Extract the [x, y] coordinate from the center of the cell holding the provided text.  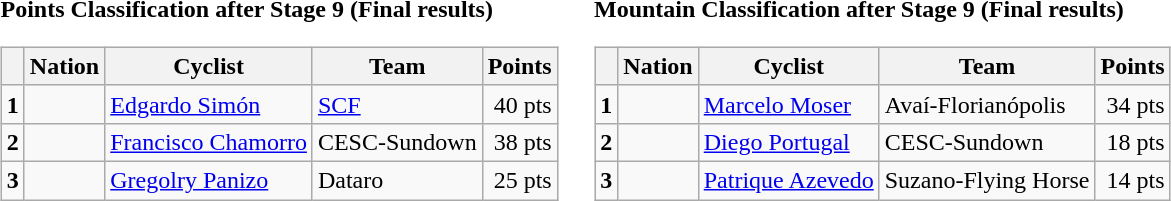
Dataro [397, 180]
Gregolry Panizo [209, 180]
34 pts [1132, 104]
14 pts [1132, 180]
18 pts [1132, 142]
Patrique Azevedo [788, 180]
Avaí-Florianópolis [987, 104]
Marcelo Moser [788, 104]
Diego Portugal [788, 142]
Suzano-Flying Horse [987, 180]
40 pts [520, 104]
Francisco Chamorro [209, 142]
25 pts [520, 180]
SCF [397, 104]
Edgardo Simón [209, 104]
38 pts [520, 142]
